Identify which cell holds the provided text, then report its [X, Y] central coordinate. 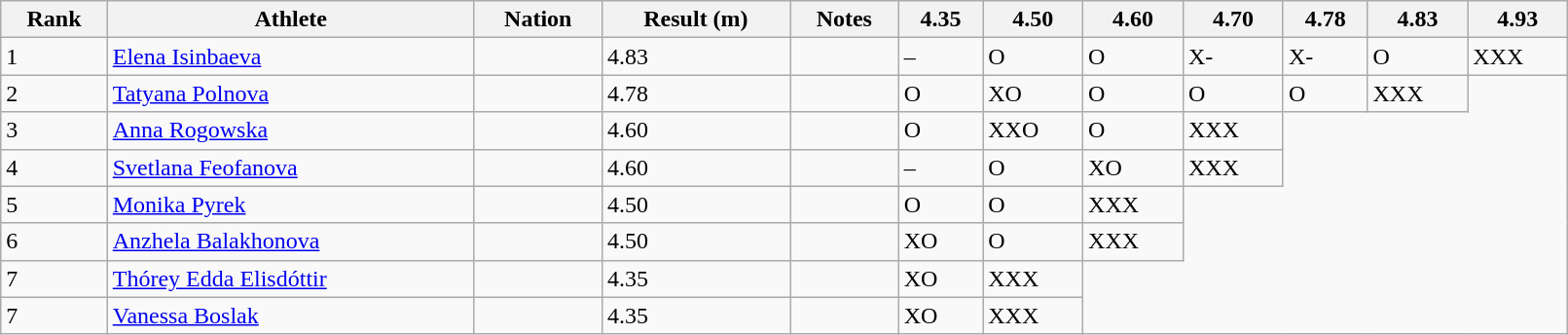
Rank [55, 19]
Monika Pyrek [290, 205]
5 [55, 205]
Vanessa Boslak [290, 316]
Anna Rogowska [290, 130]
Elena Isinbaeva [290, 56]
Athlete [290, 19]
XXO [1034, 130]
4.93 [1518, 19]
3 [55, 130]
Nation [537, 19]
4 [55, 167]
Thórey Edda Elisdóttir [290, 279]
Result (m) [695, 19]
2 [55, 93]
Tatyana Polnova [290, 93]
Anzhela Balakhonova [290, 242]
1 [55, 56]
Svetlana Feofanova [290, 167]
6 [55, 242]
4.70 [1232, 19]
Notes [845, 19]
